Capture the cell that displays the provided text and extract its (x, y) central coordinate. 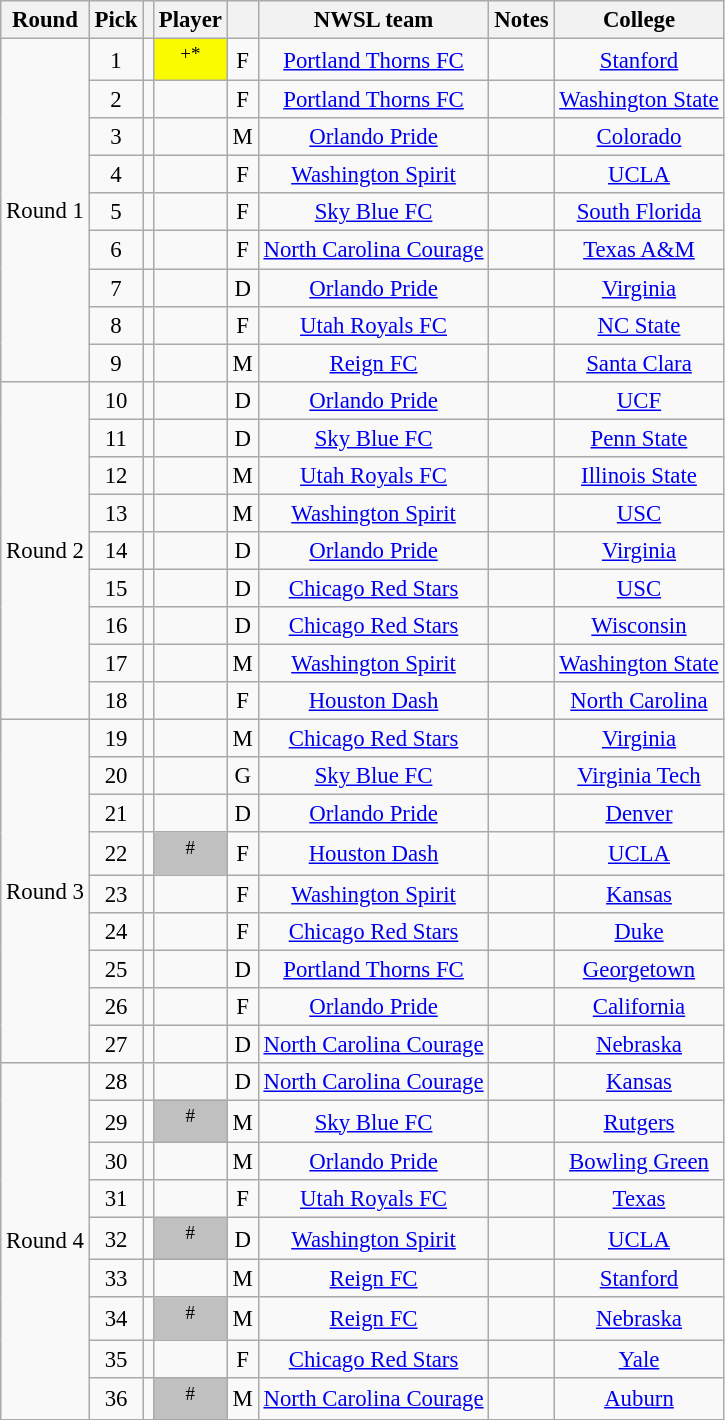
27 (116, 1044)
11 (116, 438)
10 (116, 400)
17 (116, 664)
16 (116, 626)
14 (116, 551)
Texas (639, 1199)
3 (116, 137)
26 (116, 1007)
Round 3 (45, 892)
35 (116, 1359)
12 (116, 476)
7 (116, 288)
24 (116, 931)
36 (116, 1398)
Round 4 (45, 1242)
Rutgers (639, 1121)
Wisconsin (639, 626)
College (639, 20)
13 (116, 513)
18 (116, 701)
Colorado (639, 137)
34 (116, 1319)
NC State (639, 325)
6 (116, 250)
19 (116, 739)
22 (116, 854)
North Carolina (639, 701)
Notes (522, 20)
Round (45, 20)
+* (190, 60)
UCF (639, 400)
33 (116, 1279)
4 (116, 175)
23 (116, 894)
2 (116, 100)
30 (116, 1162)
25 (116, 969)
1 (116, 60)
Penn State (639, 438)
21 (116, 814)
Round 1 (45, 210)
South Florida (639, 213)
Auburn (639, 1398)
Yale (639, 1359)
Denver (639, 814)
15 (116, 588)
29 (116, 1121)
20 (116, 776)
Player (190, 20)
31 (116, 1199)
G (242, 776)
Virginia Tech (639, 776)
28 (116, 1082)
9 (116, 363)
5 (116, 213)
Illinois State (639, 476)
California (639, 1007)
Duke (639, 931)
8 (116, 325)
Santa Clara (639, 363)
Georgetown (639, 969)
32 (116, 1239)
NWSL team (374, 20)
Round 2 (45, 550)
Pick (116, 20)
Texas A&M (639, 250)
Bowling Green (639, 1162)
